Output the (x, y) coordinate of the center of the cell containing the given text.  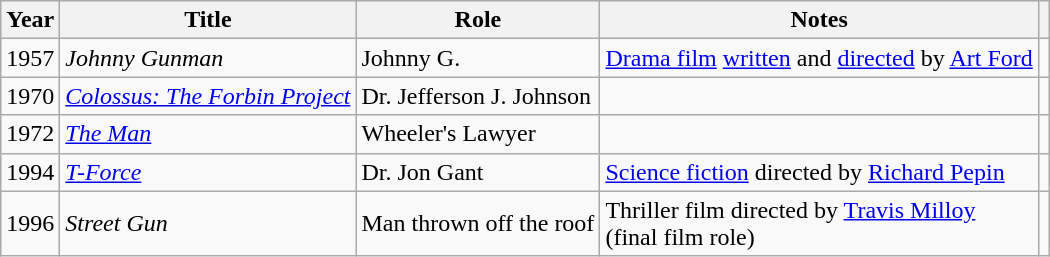
1970 (30, 96)
1996 (30, 224)
Drama film written and directed by Art Ford (819, 58)
1957 (30, 58)
Colossus: The Forbin Project (208, 96)
Dr. Jefferson J. Johnson (478, 96)
Street Gun (208, 224)
Dr. Jon Gant (478, 172)
T-Force (208, 172)
Role (478, 20)
Year (30, 20)
Man thrown off the roof (478, 224)
1972 (30, 134)
Johnny Gunman (208, 58)
Science fiction directed by Richard Pepin (819, 172)
The Man (208, 134)
Wheeler's Lawyer (478, 134)
1994 (30, 172)
Johnny G. (478, 58)
Notes (819, 20)
Title (208, 20)
Thriller film directed by Travis Milloy(final film role) (819, 224)
